Find where the given text appears and provide that cell's center as (X, Y) coordinate. 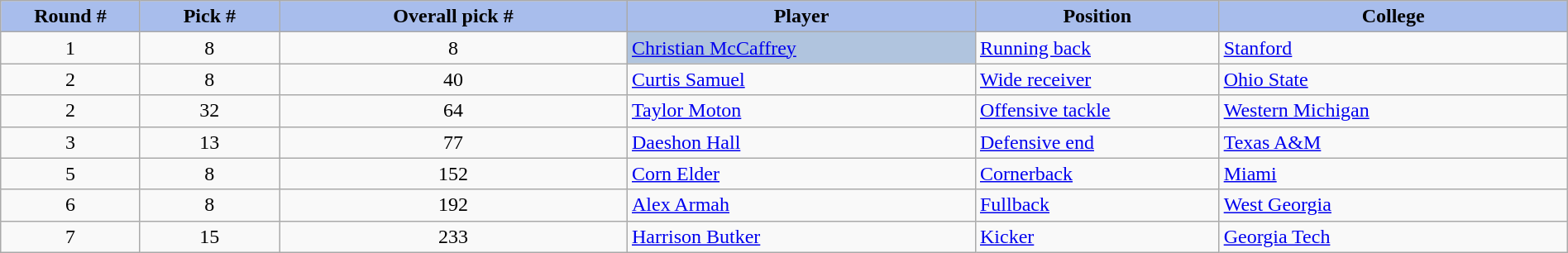
Georgia Tech (1393, 236)
192 (453, 205)
College (1393, 17)
Curtis Samuel (801, 79)
Offensive tackle (1097, 111)
Running back (1097, 48)
Kicker (1097, 236)
West Georgia (1393, 205)
77 (453, 142)
3 (70, 142)
Player (801, 17)
1 (70, 48)
233 (453, 236)
Cornerback (1097, 174)
Stanford (1393, 48)
Texas A&M (1393, 142)
Position (1097, 17)
15 (209, 236)
Defensive end (1097, 142)
5 (70, 174)
Miami (1393, 174)
Pick # (209, 17)
13 (209, 142)
7 (70, 236)
Ohio State (1393, 79)
Overall pick # (453, 17)
Harrison Butker (801, 236)
6 (70, 205)
Corn Elder (801, 174)
Western Michigan (1393, 111)
Round # (70, 17)
64 (453, 111)
Fullback (1097, 205)
152 (453, 174)
Alex Armah (801, 205)
32 (209, 111)
Taylor Moton (801, 111)
Wide receiver (1097, 79)
Christian McCaffrey (801, 48)
Daeshon Hall (801, 142)
40 (453, 79)
